Return the [x, y] coordinate for the center point of the cell that contains the specified text.  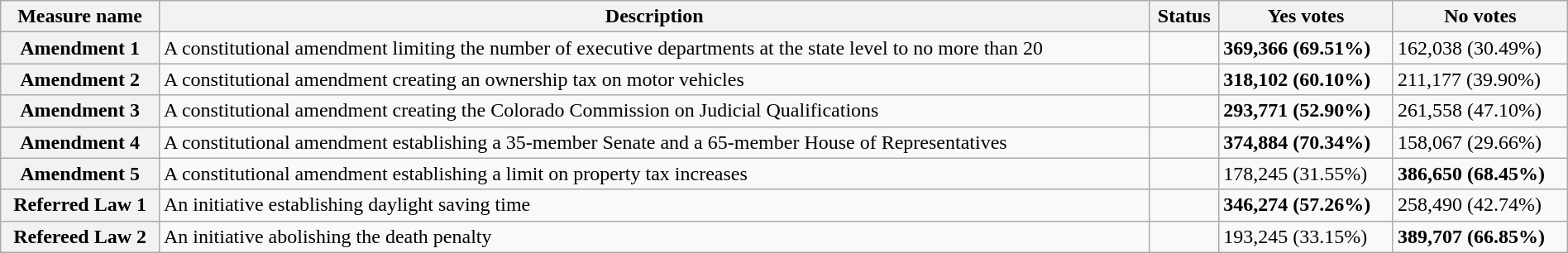
374,884 (70.34%) [1307, 142]
Amendment 3 [80, 111]
A constitutional amendment establishing a limit on property tax increases [654, 174]
178,245 (31.55%) [1307, 174]
158,067 (29.66%) [1480, 142]
An initiative establishing daylight saving time [654, 205]
Measure name [80, 17]
318,102 (60.10%) [1307, 79]
A constitutional amendment establishing a 35-member Senate and a 65-member House of Representatives [654, 142]
Referred Law 1 [80, 205]
346,274 (57.26%) [1307, 205]
Yes votes [1307, 17]
Amendment 4 [80, 142]
Amendment 1 [80, 48]
A constitutional amendment limiting the number of executive departments at the state level to no more than 20 [654, 48]
No votes [1480, 17]
Description [654, 17]
211,177 (39.90%) [1480, 79]
A constitutional amendment creating an ownership tax on motor vehicles [654, 79]
293,771 (52.90%) [1307, 111]
Amendment 2 [80, 79]
369,366 (69.51%) [1307, 48]
261,558 (47.10%) [1480, 111]
162,038 (30.49%) [1480, 48]
386,650 (68.45%) [1480, 174]
A constitutional amendment creating the Colorado Commission on Judicial Qualifications [654, 111]
An initiative abolishing the death penalty [654, 236]
258,490 (42.74%) [1480, 205]
Amendment 5 [80, 174]
Status [1184, 17]
193,245 (33.15%) [1307, 236]
Refereed Law 2 [80, 236]
389,707 (66.85%) [1480, 236]
